Scan for the cell matching the given text and deliver its [X, Y] coordinate at center. 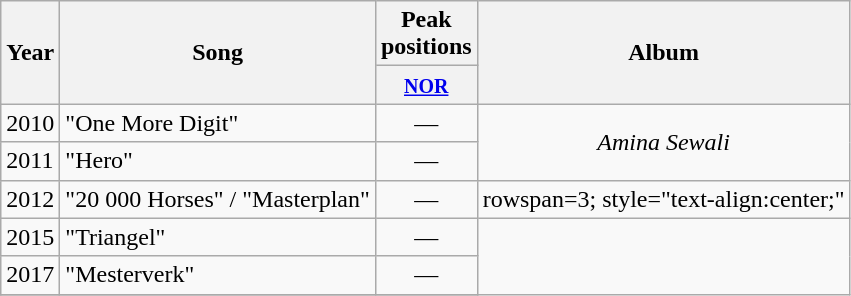
Year [30, 52]
"Mesterverk" [218, 275]
"Triangel" [218, 237]
"One More Digit" [218, 123]
Song [218, 52]
Album [664, 52]
NOR [426, 85]
2017 [30, 275]
Amina Sewali [664, 142]
2012 [30, 199]
"Hero" [218, 161]
2015 [30, 237]
rowspan=3; style="text-align:center;" [664, 199]
2011 [30, 161]
Peak positions [426, 34]
2010 [30, 123]
"20 000 Horses" / "Masterplan" [218, 199]
